Pinpoint the cell where the given text exists, returning its (X, Y) midpoint coordinate. 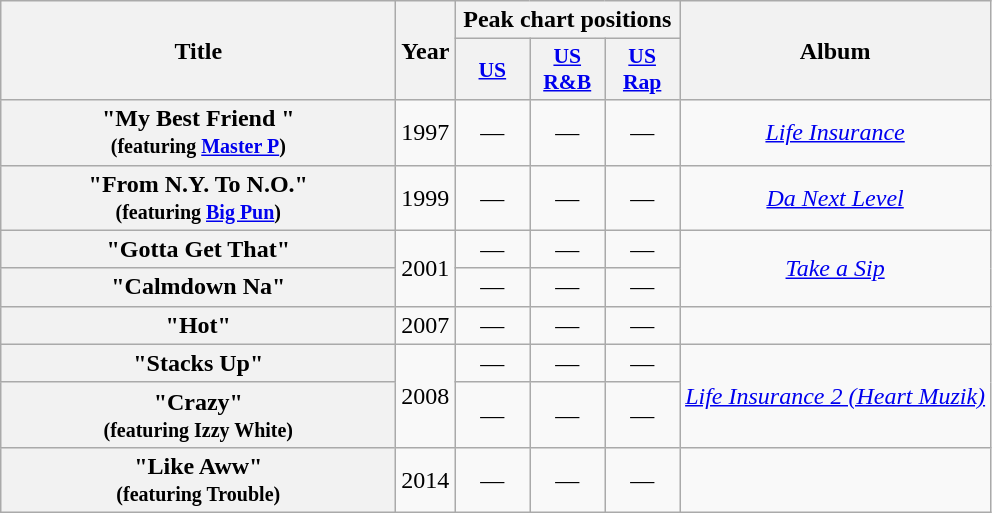
Life Insurance 2 (Heart Muzik) (836, 396)
"Stacks Up" (198, 363)
USRap (642, 70)
"My Best Friend "(featuring Master P) (198, 132)
US (492, 70)
Peak chart positions (568, 20)
USR&B (568, 70)
Take a Sip (836, 268)
Life Insurance (836, 132)
"Gotta Get That" (198, 249)
Title (198, 50)
Album (836, 50)
2007 (426, 325)
2014 (426, 480)
2001 (426, 268)
"Hot" (198, 325)
"Crazy"(featuring Izzy White) (198, 414)
1999 (426, 198)
Year (426, 50)
"Like Aww"(featuring Trouble) (198, 480)
1997 (426, 132)
Da Next Level (836, 198)
2008 (426, 396)
"From N.Y. To N.O."(featuring Big Pun) (198, 198)
"Calmdown Na" (198, 287)
